For the text-containing cell, return its midpoint in (x, y) coordinate format. 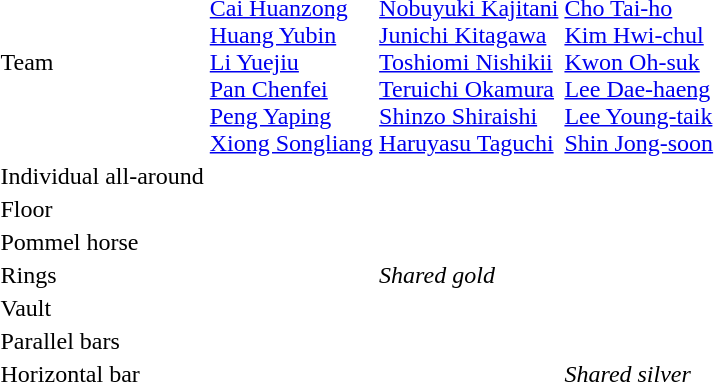
Shared gold (469, 275)
